Scan for the cell matching the given text and deliver its (x, y) coordinate at center. 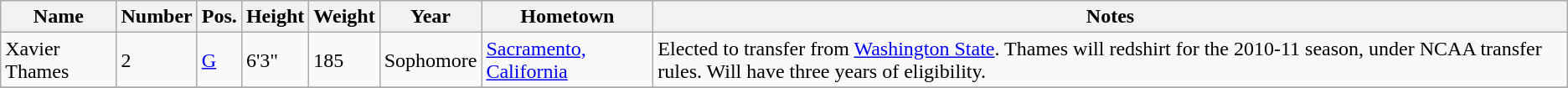
Year (431, 17)
Xavier Thames (59, 60)
Sophomore (431, 60)
2 (157, 60)
Notes (1111, 17)
Number (157, 17)
Pos. (219, 17)
Weight (344, 17)
G (219, 60)
Height (275, 17)
Sacramento, California (568, 60)
6'3" (275, 60)
Name (59, 17)
Hometown (568, 17)
185 (344, 60)
